For the text-containing cell, return its midpoint in (X, Y) coordinate format. 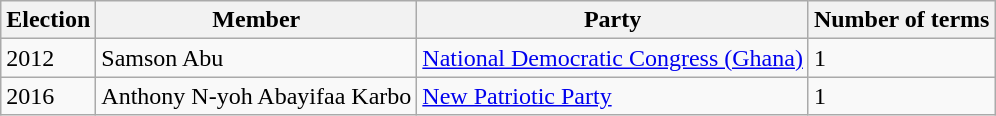
2012 (48, 58)
Number of terms (902, 20)
Samson Abu (256, 58)
Party (613, 20)
National Democratic Congress (Ghana) (613, 58)
2016 (48, 96)
Election (48, 20)
New Patriotic Party (613, 96)
Anthony N-yoh Abayifaa Karbo (256, 96)
Member (256, 20)
